Scan for the cell matching the given text and deliver its [X, Y] coordinate at center. 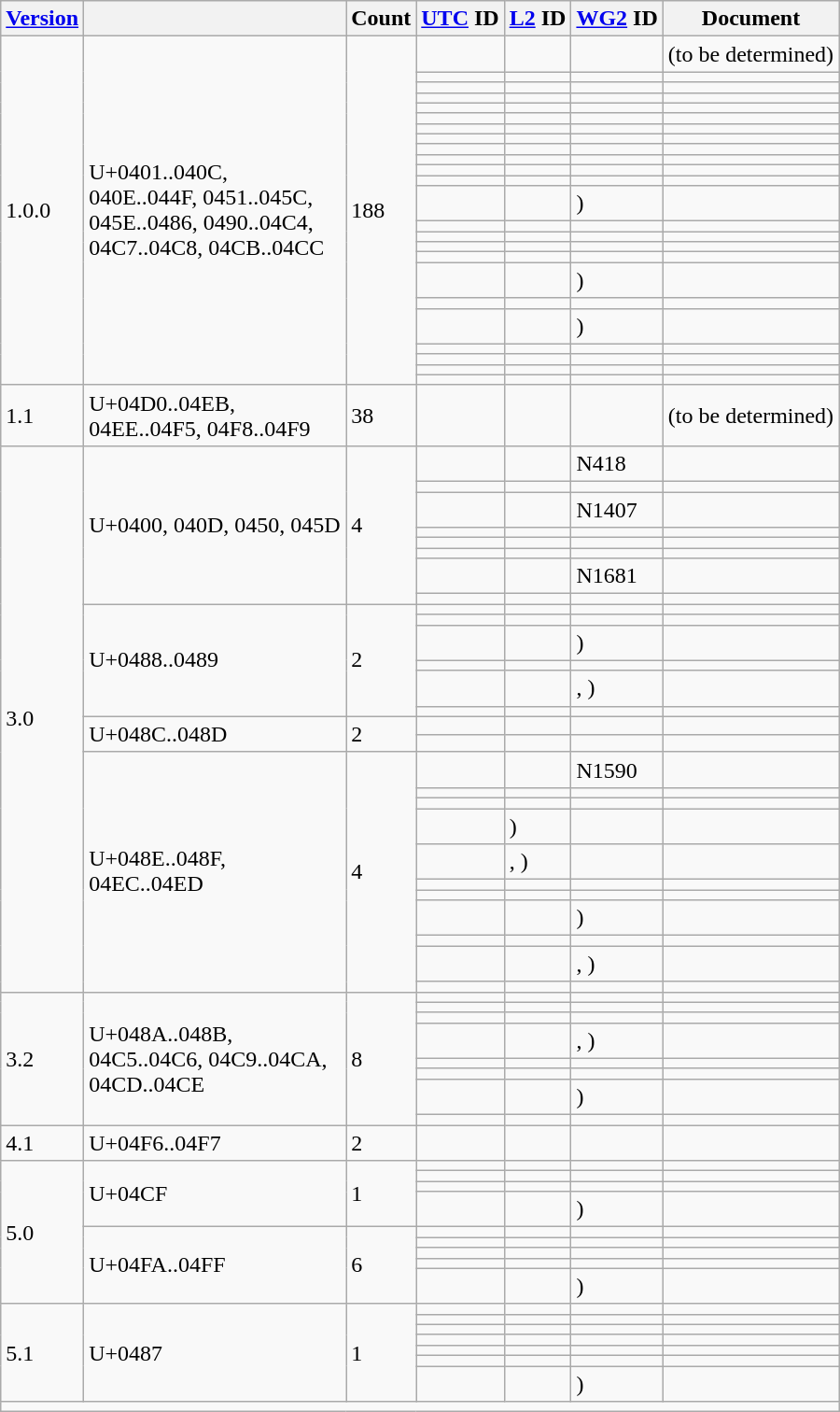
L2 ID [538, 19]
U+04FA..04FF [215, 1265]
4.1 [43, 1142]
U+0401..040C, 040E..044F, 0451..045C, 045E..0486, 0490..04C4, 04C7..04C8, 04CB..04CC [215, 211]
N1681 [617, 576]
N1407 [617, 509]
1.1 [43, 415]
U+04F6..04F7 [215, 1142]
188 [381, 211]
WG2 ID [617, 19]
U+048A..048B, 04C5..04C6, 04C9..04CA, 04CD..04CE [215, 1058]
8 [381, 1058]
3.0 [43, 719]
5.1 [43, 1352]
U+048E..048F, 04EC..04ED [215, 872]
U+04D0..04EB, 04EE..04F5, 04F8..04F9 [215, 415]
6 [381, 1265]
U+048C..048D [215, 734]
U+0488..0489 [215, 660]
U+0487 [215, 1352]
Version [43, 19]
N418 [617, 463]
3.2 [43, 1058]
1.0.0 [43, 211]
UTC ID [460, 19]
Document [750, 19]
Count [381, 19]
38 [381, 415]
U+0400, 040D, 0450, 045D [215, 525]
N1590 [617, 770]
U+04CF [215, 1193]
5.0 [43, 1233]
